Locate the cell with the specified text and output its (X, Y) center coordinate. 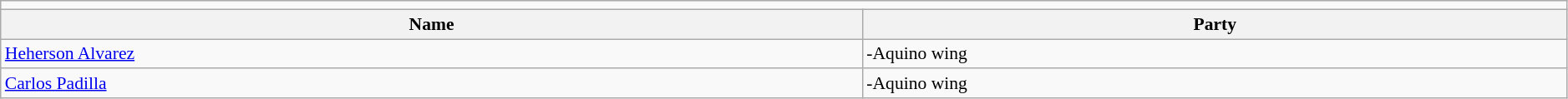
Name (432, 24)
Party (1215, 24)
Heherson Alvarez (432, 54)
Carlos Padilla (432, 84)
